Determine the (x, y) coordinate at the center of the cell enclosing the given text.  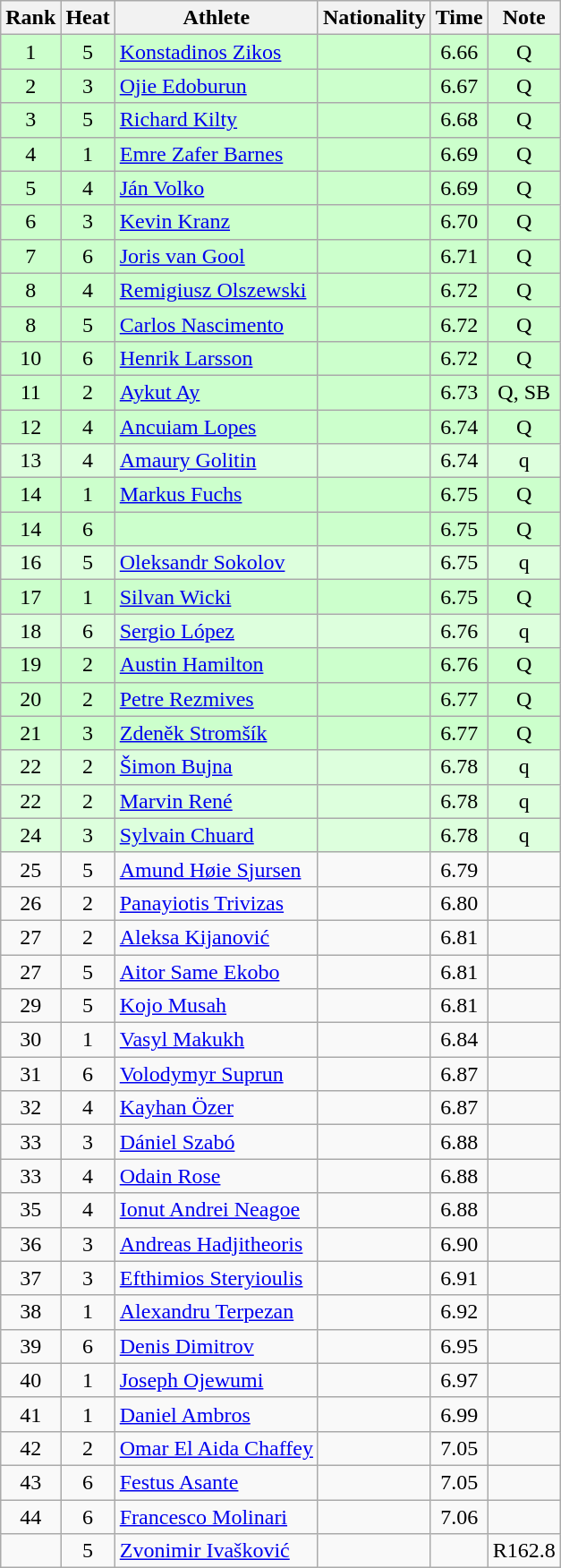
31 (30, 1074)
Ján Volko (217, 188)
Šimon Bujna (217, 767)
6.79 (459, 869)
44 (30, 1517)
6.97 (459, 1380)
6.90 (459, 1244)
7.06 (459, 1517)
Sylvain Chuard (217, 835)
Remigiusz Olszewski (217, 290)
6.80 (459, 903)
Kayhan Özer (217, 1108)
Aleksa Kijanović (217, 937)
Daniel Ambros (217, 1414)
6.73 (459, 392)
6.66 (459, 52)
Heat (88, 18)
Silvan Wicki (217, 597)
Volodymyr Suprun (217, 1074)
Aykut Ay (217, 392)
Amaury Golitin (217, 461)
Andreas Hadjitheoris (217, 1244)
6.67 (459, 86)
Time (459, 18)
Q, SB (524, 392)
Dániel Szabó (217, 1142)
6.84 (459, 1040)
6.99 (459, 1414)
Festus Asante (217, 1482)
Denis Dimitrov (217, 1346)
36 (30, 1244)
11 (30, 392)
10 (30, 358)
Konstadinos Zikos (217, 52)
40 (30, 1380)
30 (30, 1040)
19 (30, 665)
Panayiotis Trivizas (217, 903)
Vasyl Makukh (217, 1040)
25 (30, 869)
Kevin Kranz (217, 222)
Ojie Edoburun (217, 86)
20 (30, 699)
Joseph Ojewumi (217, 1380)
Ancuiam Lopes (217, 427)
Athlete (217, 18)
41 (30, 1414)
Kojo Musah (217, 1006)
Ionut Andrei Neagoe (217, 1210)
Nationality (374, 18)
Petre Rezmives (217, 699)
Amund Høie Sjursen (217, 869)
42 (30, 1448)
Francesco Molinari (217, 1517)
Joris van Gool (217, 256)
38 (30, 1312)
6.68 (459, 120)
6.92 (459, 1312)
R162.8 (524, 1551)
6.95 (459, 1346)
Richard Kilty (217, 120)
Aitor Same Ekobo (217, 971)
Zvonimir Ivašković (217, 1551)
Austin Hamilton (217, 665)
Marvin René (217, 801)
16 (30, 563)
26 (30, 903)
Carlos Nascimento (217, 324)
43 (30, 1482)
37 (30, 1278)
7 (30, 256)
Sergio López (217, 631)
Odain Rose (217, 1176)
18 (30, 631)
12 (30, 427)
Markus Fuchs (217, 495)
Oleksandr Sokolov (217, 563)
Alexandru Terpezan (217, 1312)
Zdeněk Stromšík (217, 733)
32 (30, 1108)
17 (30, 597)
21 (30, 733)
35 (30, 1210)
39 (30, 1346)
6.71 (459, 256)
Omar El Aida Chaffey (217, 1448)
Rank (30, 18)
Efthimios Steryioulis (217, 1278)
6.70 (459, 222)
6.91 (459, 1278)
24 (30, 835)
13 (30, 461)
29 (30, 1006)
Henrik Larsson (217, 358)
Emre Zafer Barnes (217, 154)
Note (524, 18)
